From the cell containing the given text, extract its center point as (X, Y) coordinate. 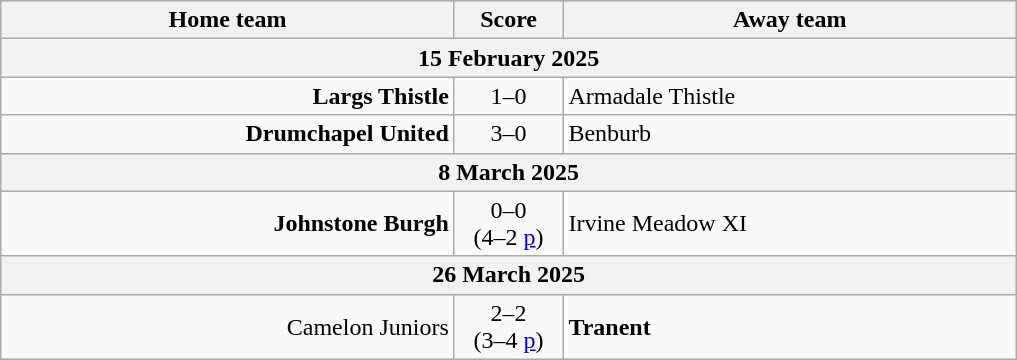
Drumchapel United (228, 134)
Score (508, 20)
Camelon Juniors (228, 326)
Armadale Thistle (790, 96)
Home team (228, 20)
1–0 (508, 96)
Johnstone Burgh (228, 224)
3–0 (508, 134)
Benburb (790, 134)
Irvine Meadow XI (790, 224)
8 March 2025 (509, 172)
Tranent (790, 326)
0–0(4–2 p) (508, 224)
Largs Thistle (228, 96)
26 March 2025 (509, 275)
15 February 2025 (509, 58)
2–2(3–4 p) (508, 326)
Away team (790, 20)
